Detect which cell encompasses the target text, then output its [X, Y] center coordinate. 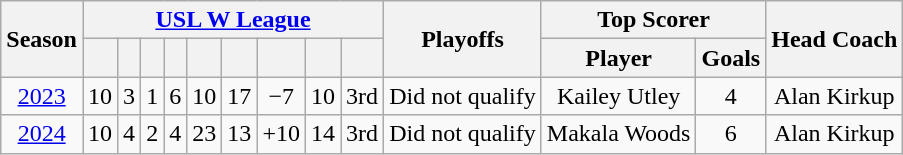
Season [42, 39]
Makala Woods [618, 134]
13 [240, 134]
USL W League [232, 20]
2023 [42, 96]
14 [322, 134]
Goals [731, 58]
2024 [42, 134]
1 [152, 96]
Playoffs [463, 39]
3 [130, 96]
−7 [282, 96]
17 [240, 96]
+10 [282, 134]
23 [204, 134]
Head Coach [834, 39]
Top Scorer [653, 20]
Player [618, 58]
2 [152, 134]
Kailey Utley [618, 96]
